Provide the [X, Y] coordinate of the cell's center where the given text is located.  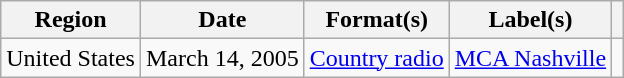
Label(s) [530, 20]
MCA Nashville [530, 58]
Date [222, 20]
United States [71, 58]
Country radio [376, 58]
Format(s) [376, 20]
Region [71, 20]
March 14, 2005 [222, 58]
